Locate the cell with the specified text and output its (x, y) center coordinate. 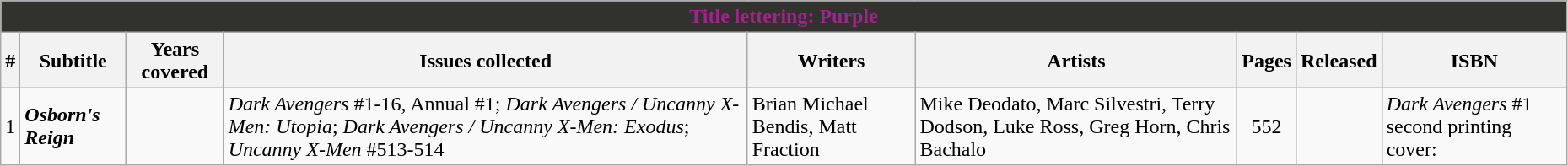
Dark Avengers #1 second printing cover: (1474, 126)
Brian Michael Bendis, Matt Fraction (832, 126)
Issues collected (486, 61)
ISBN (1474, 61)
Mike Deodato, Marc Silvestri, Terry Dodson, Luke Ross, Greg Horn, Chris Bachalo (1076, 126)
552 (1267, 126)
Years covered (175, 61)
Dark Avengers #1-16, Annual #1; Dark Avengers / Uncanny X-Men: Utopia; Dark Avengers / Uncanny X-Men: Exodus; Uncanny X-Men #513-514 (486, 126)
Writers (832, 61)
Released (1339, 61)
Artists (1076, 61)
Title lettering: Purple (784, 17)
Pages (1267, 61)
Subtitle (73, 61)
# (10, 61)
Osborn's Reign (73, 126)
1 (10, 126)
